Provide the (x, y) coordinate of the cell's center where the given text is located.  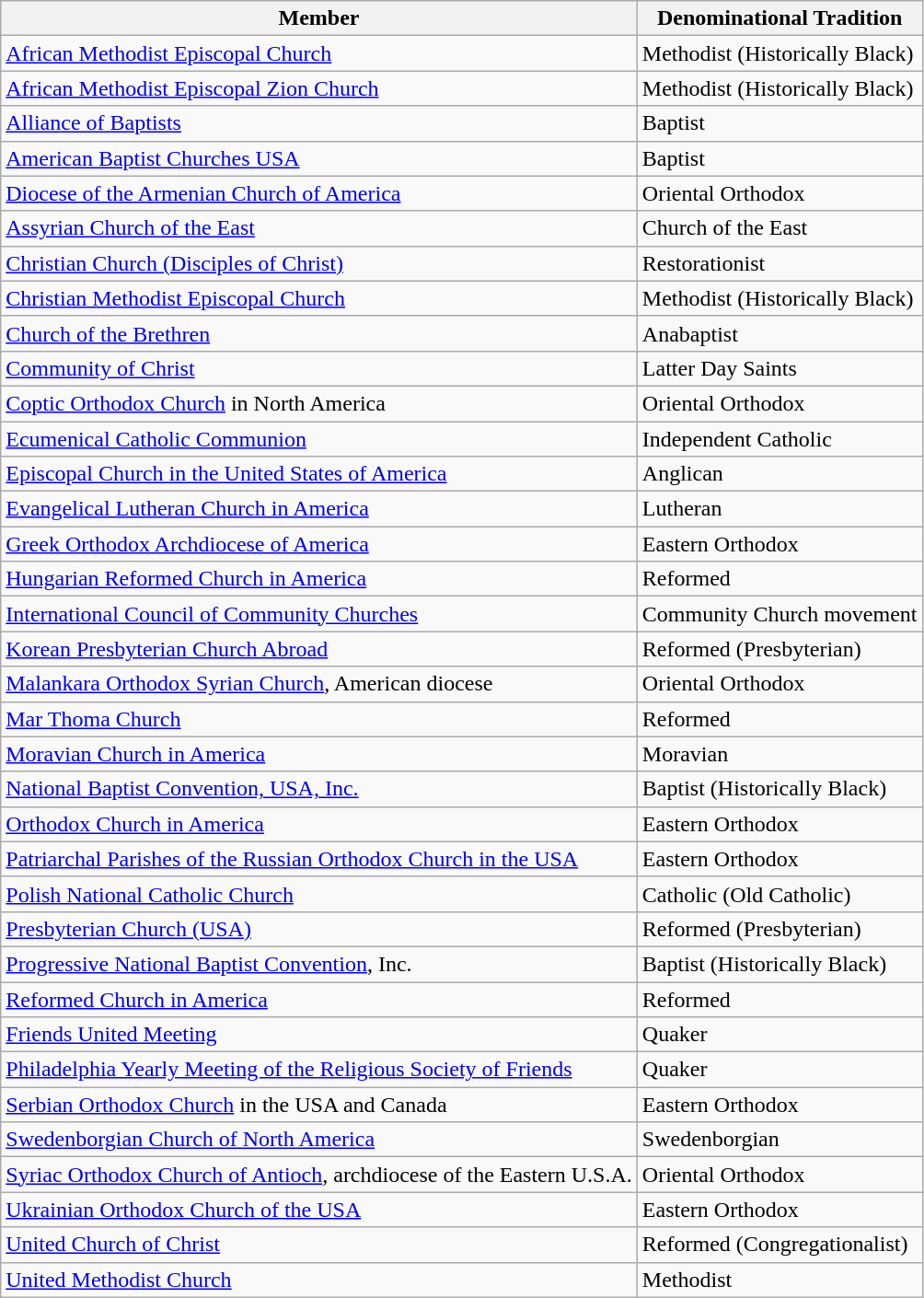
Progressive National Baptist Convention, Inc. (319, 964)
Mar Thoma Church (319, 719)
Orthodox Church in America (319, 824)
Alliance of Baptists (319, 123)
Restorationist (780, 263)
African Methodist Episcopal Church (319, 53)
Methodist (780, 1280)
Moravian Church in America (319, 754)
Community Church movement (780, 614)
Moravian (780, 754)
Serbian Orthodox Church in the USA and Canada (319, 1105)
Greek Orthodox Archdiocese of America (319, 544)
Ecumenical Catholic Communion (319, 439)
Polish National Catholic Church (319, 894)
African Methodist Episcopal Zion Church (319, 88)
Presbyterian Church (USA) (319, 929)
Latter Day Saints (780, 368)
Ukrainian Orthodox Church of the USA (319, 1210)
Member (319, 18)
Reformed Church in America (319, 999)
Hungarian Reformed Church in America (319, 579)
Diocese of the Armenian Church of America (319, 193)
Coptic Orthodox Church in North America (319, 403)
Christian Methodist Episcopal Church (319, 298)
United Church of Christ (319, 1245)
United Methodist Church (319, 1280)
National Baptist Convention, USA, Inc. (319, 789)
Denominational Tradition (780, 18)
Philadelphia Yearly Meeting of the Religious Society of Friends (319, 1070)
Lutheran (780, 509)
Syriac Orthodox Church of Antioch, archdiocese of the Eastern U.S.A. (319, 1175)
Patriarchal Parishes of the Russian Orthodox Church in the USA (319, 859)
Anabaptist (780, 333)
Anglican (780, 474)
Community of Christ (319, 368)
Independent Catholic (780, 439)
Friends United Meeting (319, 1035)
Swedenborgian (780, 1140)
Swedenborgian Church of North America (319, 1140)
Assyrian Church of the East (319, 228)
Church of the Brethren (319, 333)
Reformed (Congregationalist) (780, 1245)
Catholic (Old Catholic) (780, 894)
Korean Presbyterian Church Abroad (319, 649)
Church of the East (780, 228)
Christian Church (Disciples of Christ) (319, 263)
Episcopal Church in the United States of America (319, 474)
Evangelical Lutheran Church in America (319, 509)
International Council of Community Churches (319, 614)
American Baptist Churches USA (319, 158)
Malankara Orthodox Syrian Church, American diocese (319, 684)
